Pinpoint the cell where the given text exists, returning its (x, y) midpoint coordinate. 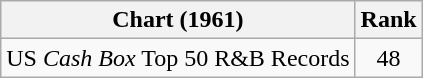
US Cash Box Top 50 R&B Records (178, 58)
Rank (388, 20)
Chart (1961) (178, 20)
48 (388, 58)
